Determine the [X, Y] coordinate at the center of the cell enclosing the given text.  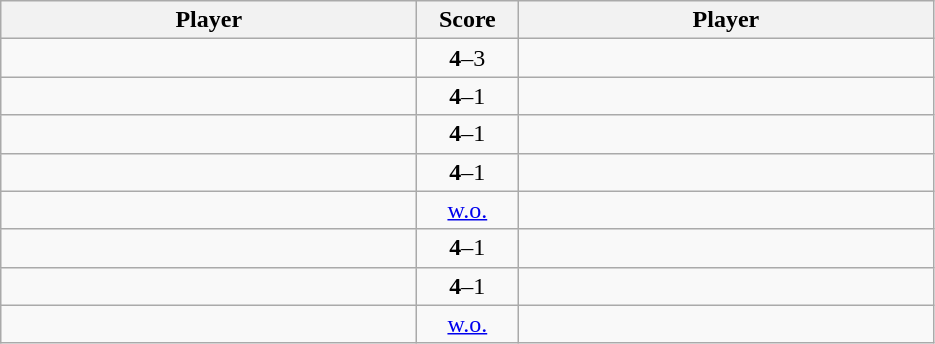
4–3 [468, 58]
Score [468, 20]
